Pinpoint the cell where the given text exists, returning its [x, y] midpoint coordinate. 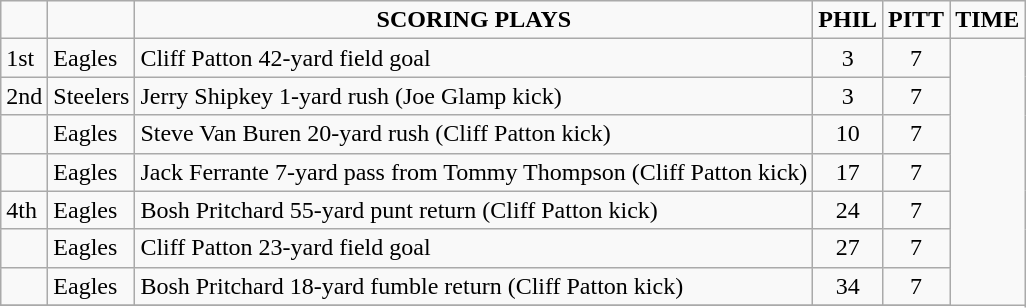
10 [848, 134]
TIME [988, 20]
Jack Ferrante 7-yard pass from Tommy Thompson (Cliff Patton kick) [474, 172]
Cliff Patton 42-yard field goal [474, 58]
1st [24, 58]
27 [848, 248]
SCORING PLAYS [474, 20]
Jerry Shipkey 1-yard rush (Joe Glamp kick) [474, 96]
PITT [916, 20]
Steelers [92, 96]
Steve Van Buren 20-yard rush (Cliff Patton kick) [474, 134]
Bosh Pritchard 18-yard fumble return (Cliff Patton kick) [474, 286]
Cliff Patton 23-yard field goal [474, 248]
PHIL [848, 20]
4th [24, 210]
Bosh Pritchard 55-yard punt return (Cliff Patton kick) [474, 210]
24 [848, 210]
34 [848, 286]
2nd [24, 96]
17 [848, 172]
